Output the (X, Y) coordinate of the center of the cell containing the given text.  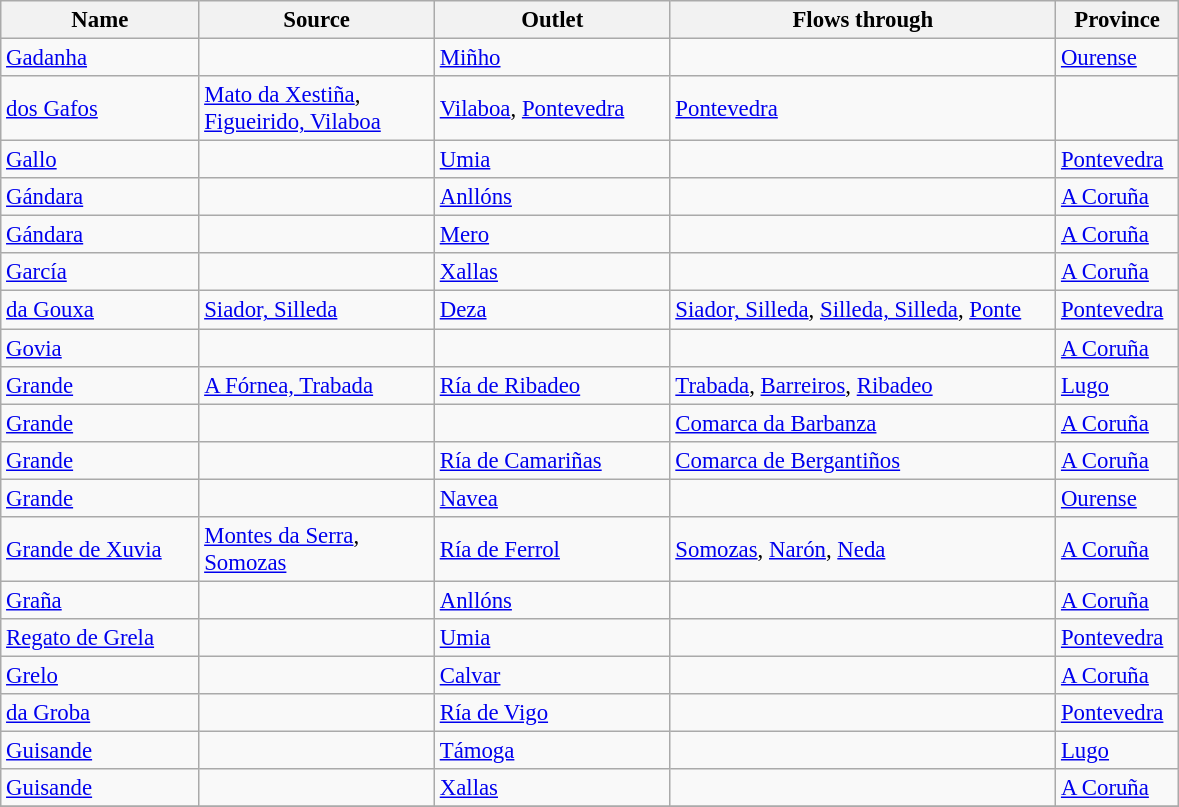
Miñho (552, 58)
Gallo (100, 160)
Vilaboa, Pontevedra (552, 108)
Comarca de Bergantiños (863, 460)
Ría de Vigo (552, 713)
Ría de Ferrol (552, 550)
Gadanha (100, 58)
Navea (552, 498)
Flows through (863, 20)
Mero (552, 235)
Ría de Camariñas (552, 460)
Siador, Silleda (317, 310)
Ría de Ribadeo (552, 385)
Province (1118, 20)
Outlet (552, 20)
Mato da Xestiña, Figueirido, Vilaboa (317, 108)
Comarca da Barbanza (863, 423)
Govia (100, 348)
Name (100, 20)
Montes da Serra, Somozas (317, 550)
da Groba (100, 713)
Grande de Xuvia (100, 550)
Source (317, 20)
da Gouxa (100, 310)
Regato de Grela (100, 638)
Trabada, Barreiros, Ribadeo (863, 385)
Graña (100, 600)
Grelo (100, 675)
A Fórnea, Trabada (317, 385)
Calvar (552, 675)
Somozas, Narón, Neda (863, 550)
Siador, Silleda, Silleda, Silleda, Ponte (863, 310)
Támoga (552, 751)
García (100, 273)
Deza (552, 310)
dos Gafos (100, 108)
